Output the [x, y] coordinate of the center of the cell containing the given text.  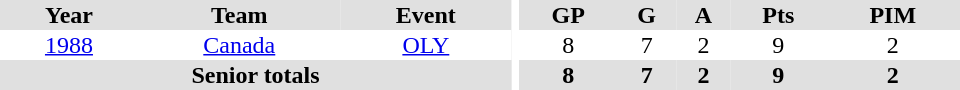
Event [426, 15]
Year [69, 15]
Pts [778, 15]
Canada [240, 45]
PIM [893, 15]
OLY [426, 45]
G [646, 15]
1988 [69, 45]
GP [568, 15]
Senior totals [256, 75]
A [704, 15]
Team [240, 15]
